Return the (x, y) coordinate for the center point of the cell that contains the specified text.  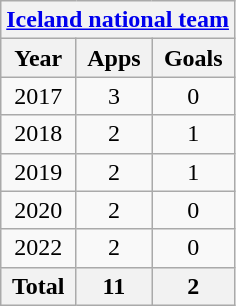
Year (38, 58)
11 (114, 286)
Goals (193, 58)
2022 (38, 248)
3 (114, 96)
Iceland national team (118, 20)
2020 (38, 210)
2017 (38, 96)
Apps (114, 58)
2018 (38, 134)
2019 (38, 172)
Total (38, 286)
